Provide the [X, Y] coordinate of the cell's center where the given text is located.  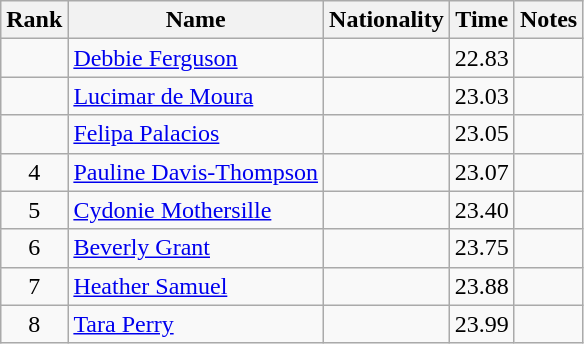
Pauline Davis-Thompson [196, 172]
Name [196, 20]
Tara Perry [196, 324]
23.05 [482, 134]
23.75 [482, 248]
Debbie Ferguson [196, 58]
6 [34, 248]
Cydonie Mothersille [196, 210]
Beverly Grant [196, 248]
7 [34, 286]
4 [34, 172]
22.83 [482, 58]
8 [34, 324]
23.07 [482, 172]
Nationality [387, 20]
Notes [548, 20]
23.99 [482, 324]
5 [34, 210]
Rank [34, 20]
23.40 [482, 210]
23.88 [482, 286]
Lucimar de Moura [196, 96]
Time [482, 20]
Felipa Palacios [196, 134]
Heather Samuel [196, 286]
23.03 [482, 96]
